Return the [x, y] coordinate for the center point of the cell that contains the specified text.  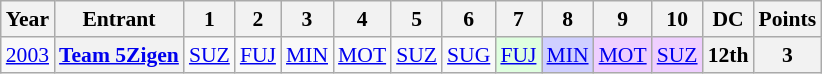
2003 [28, 55]
Year [28, 19]
7 [518, 19]
10 [678, 19]
8 [568, 19]
Points [788, 19]
2 [258, 19]
5 [416, 19]
Team 5Zigen [119, 55]
DC [728, 19]
6 [468, 19]
Entrant [119, 19]
SUG [468, 55]
9 [623, 19]
4 [362, 19]
1 [210, 19]
12th [728, 55]
